Identify which cell holds the provided text, then report its [x, y] central coordinate. 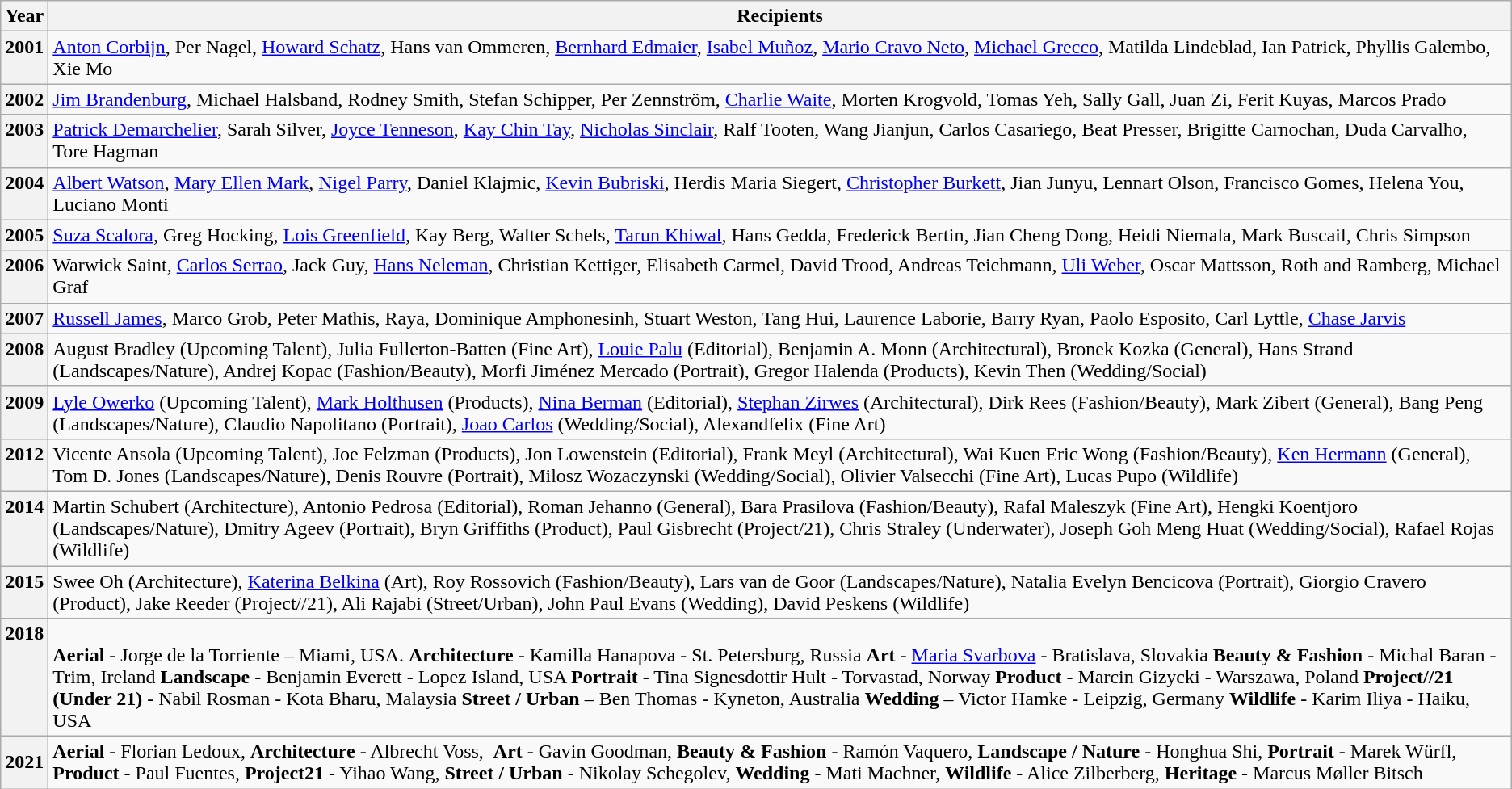
2002 [24, 99]
2001 [24, 58]
2012 [24, 465]
2009 [24, 412]
2018 [24, 678]
2003 [24, 141]
2004 [24, 194]
2015 [24, 591]
Year [24, 16]
2007 [24, 318]
2006 [24, 276]
2008 [24, 360]
2014 [24, 528]
2021 [24, 762]
Recipients [780, 16]
2005 [24, 235]
